Return the [x, y] coordinate for the center point of the cell that contains the specified text.  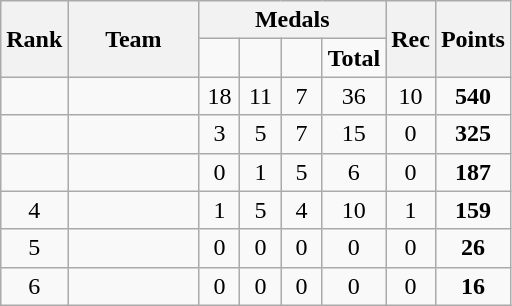
Points [472, 39]
Rec [411, 39]
26 [472, 248]
Medals [292, 20]
Rank [34, 39]
15 [354, 134]
11 [260, 96]
Total [354, 58]
540 [472, 96]
159 [472, 210]
3 [220, 134]
325 [472, 134]
18 [220, 96]
187 [472, 172]
36 [354, 96]
16 [472, 286]
Team [134, 39]
